Search for the cell housing the specified text and yield its [x, y] center coordinate. 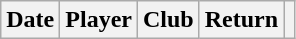
Player [99, 20]
Club [168, 20]
Date [30, 20]
Return [241, 20]
